Pinpoint the cell where the given text exists, returning its (x, y) midpoint coordinate. 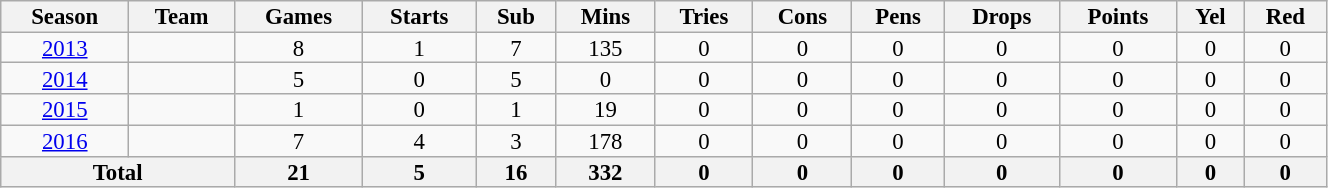
Cons (802, 16)
Yel (1211, 16)
8 (299, 48)
Tries (704, 16)
Pens (898, 16)
178 (606, 140)
Games (299, 16)
Mins (606, 16)
Red (1285, 16)
Drops (1002, 16)
Team (182, 16)
4 (420, 140)
Total (118, 172)
2016 (65, 140)
19 (606, 110)
2015 (65, 110)
16 (516, 172)
Starts (420, 16)
Season (65, 16)
2013 (65, 48)
332 (606, 172)
135 (606, 48)
2014 (65, 78)
3 (516, 140)
Points (1118, 16)
21 (299, 172)
Sub (516, 16)
